Search for the cell housing the specified text and yield its [X, Y] center coordinate. 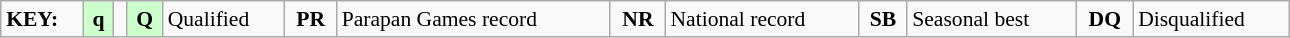
Q [145, 19]
KEY: [42, 19]
NR [638, 19]
DQ [1104, 19]
Disqualified [1211, 19]
Qualified [224, 19]
Seasonal best [992, 19]
SB [884, 19]
National record [762, 19]
q [98, 19]
Parapan Games record [474, 19]
PR [311, 19]
